For the text-containing cell, return its midpoint in [x, y] coordinate format. 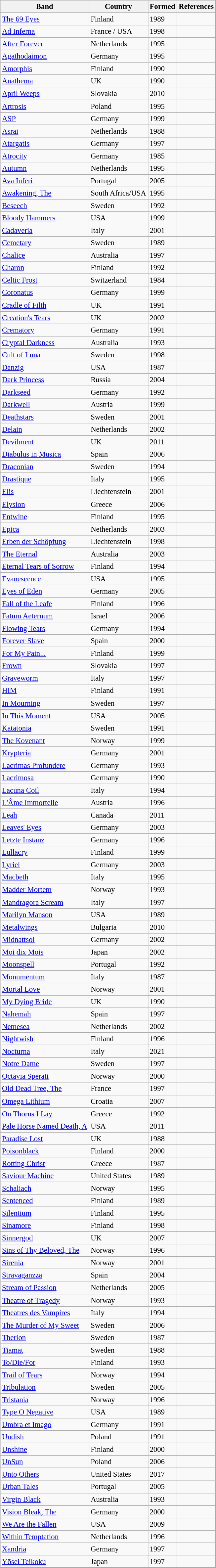
UnSun [45, 1462]
After Forever [45, 44]
Krypteria [45, 753]
Unto Others [45, 1474]
Autumn [45, 168]
Atrocity [45, 156]
Ad Inferna [45, 31]
1984 [162, 280]
ASP [45, 118]
Katatonia [45, 728]
For My Pain... [45, 653]
Formed [162, 7]
Bulgaria [118, 927]
Lacrimosa [45, 778]
Monumentum [45, 977]
Metalwings [45, 927]
Therion [45, 1337]
Entwine [45, 516]
Undish [45, 1437]
Awakening, The [45, 193]
Moi dix Mois [45, 952]
The Kovenant [45, 740]
Schaliach [45, 1188]
Beseech [45, 205]
HIM [45, 691]
Erben der Schöpfung [45, 541]
Silentium [45, 1213]
In This Moment [45, 716]
Letzte Instanz [45, 840]
Eternal Tears of Sorrow [45, 566]
Amorphis [45, 69]
Elis [45, 492]
Crematory [45, 330]
Devilment [45, 442]
Tiamat [45, 1350]
Chalice [45, 255]
Canada [118, 815]
Omega Lithium [45, 1101]
Deathstars [45, 417]
Danzig [45, 367]
Macbeth [45, 877]
Xandria [45, 1549]
Bloody Hammers [45, 218]
Stream of Passion [45, 1288]
Sinnergod [45, 1238]
Frown [45, 666]
The Eternal [45, 554]
Nightwish [45, 1039]
South Africa/USA [118, 193]
The 69 Eyes [45, 19]
Leaves' Eyes [45, 828]
Graveworm [45, 678]
Vision Bleak, The [45, 1512]
1985 [162, 156]
Delain [45, 429]
Fatum Aeternum [45, 616]
Diabulus in Musica [45, 454]
Unshine [45, 1450]
Sins of Thy Beloved, The [45, 1250]
The Murder of My Sweet [45, 1325]
Agathodaimon [45, 56]
Lacrimas Profundere [45, 765]
Nocturna [45, 1052]
Elysion [45, 504]
Rotting Christ [45, 1163]
Lacuna Coil [45, 790]
To/Die/For [45, 1363]
Lyriel [45, 865]
Asrai [45, 131]
Marilyn Manson [45, 915]
Type O Negative [45, 1412]
Tribulation [45, 1387]
References [196, 7]
Umbra et Imago [45, 1425]
Pale Horse Named Death, A [45, 1126]
Country [118, 7]
Russia [118, 380]
2017 [162, 1474]
Flowing Tears [45, 629]
France [118, 1089]
Tristania [45, 1400]
Evanescence [45, 579]
Old Dead Tree, The [45, 1089]
Paradise Lost [45, 1139]
Cadaveria [45, 231]
Within Temptation [45, 1537]
Anathema [45, 81]
Dark Princess [45, 380]
Drastique [45, 479]
Nahemah [45, 1014]
My Dying Bride [45, 1002]
Midnattsol [45, 939]
Nemesea [45, 1027]
Atargatis [45, 143]
Lullacry [45, 852]
April Weeps [45, 94]
Sirenia [45, 1263]
In Mourning [45, 703]
Forever Slave [45, 641]
Cradle of Filth [45, 305]
Creation's Tears [45, 318]
Cemetary [45, 243]
We Are the Fallen [45, 1524]
Switzerland [118, 280]
Notre Dame [45, 1064]
Coronatus [45, 293]
Darkseed [45, 392]
Israel [118, 616]
On Thorns I Lay [45, 1114]
Moonspell [45, 964]
Band [45, 7]
Yōsei Teikoku [45, 1561]
Octavia Sperati [45, 1076]
Trail of Tears [45, 1375]
Theatres des Vampires [45, 1313]
Celtic Frost [45, 280]
2009 [162, 1524]
Cryptal Darkness [45, 342]
Fall of the Leafe [45, 604]
Mandragora Scream [45, 902]
Theatre of Tragedy [45, 1300]
Artrosis [45, 106]
L'Âme Immortelle [45, 803]
Ava Inferi [45, 181]
Madder Mortem [45, 890]
Sinamore [45, 1226]
Poisonblack [45, 1151]
Draconian [45, 467]
Mortal Love [45, 989]
Sentenced [45, 1201]
2021 [162, 1052]
Charon [45, 268]
Epica [45, 529]
Urban Tales [45, 1487]
France / USA [118, 31]
Eyes of Eden [45, 591]
Leah [45, 815]
Cult of Luna [45, 355]
Virgin Black [45, 1499]
Saviour Machine [45, 1176]
Darkwell [45, 405]
Stravaganzza [45, 1276]
Croatia [118, 1101]
